Identify which cell holds the provided text, then report its [X, Y] central coordinate. 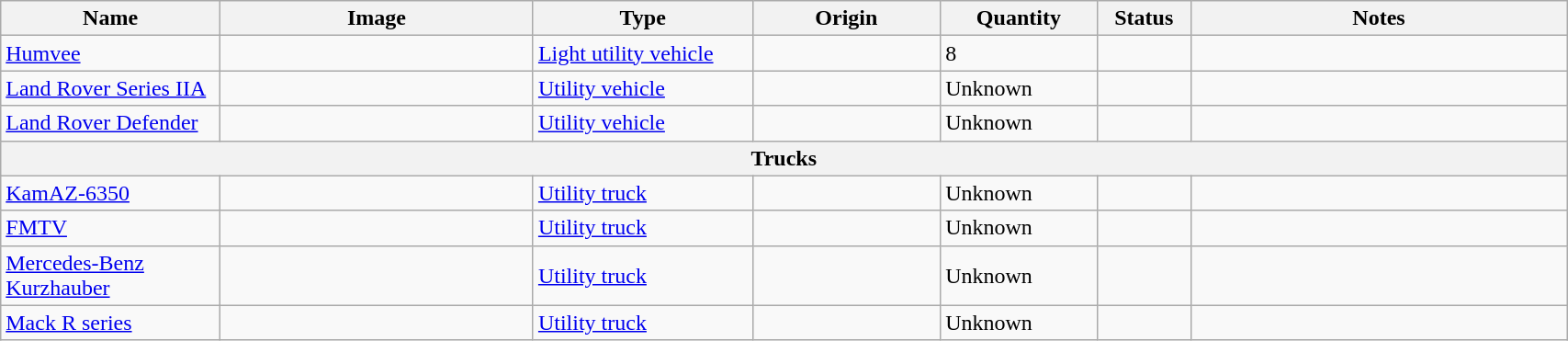
Mercedes-Benz Kurzhauber [110, 276]
Notes [1378, 18]
Type [643, 18]
Trucks [784, 158]
Image [377, 18]
Origin [847, 18]
KamAZ-6350 [110, 193]
8 [1019, 53]
Name [110, 18]
Quantity [1019, 18]
Humvee [110, 53]
Light utility vehicle [643, 53]
FMTV [110, 228]
Land Rover Series IIA [110, 88]
Mack R series [110, 323]
Status [1144, 18]
Land Rover Defender [110, 123]
